Identify which cell holds the provided text, then report its [X, Y] central coordinate. 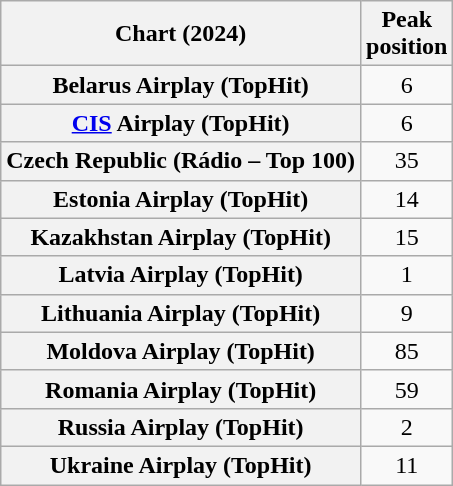
Romania Airplay (TopHit) [181, 389]
14 [407, 199]
Latvia Airplay (TopHit) [181, 275]
Ukraine Airplay (TopHit) [181, 465]
Peakposition [407, 34]
Russia Airplay (TopHit) [181, 427]
35 [407, 161]
Moldova Airplay (TopHit) [181, 351]
15 [407, 237]
Belarus Airplay (TopHit) [181, 85]
Kazakhstan Airplay (TopHit) [181, 237]
9 [407, 313]
11 [407, 465]
Estonia Airplay (TopHit) [181, 199]
1 [407, 275]
59 [407, 389]
Chart (2024) [181, 34]
2 [407, 427]
CIS Airplay (TopHit) [181, 123]
Czech Republic (Rádio – Top 100) [181, 161]
85 [407, 351]
Lithuania Airplay (TopHit) [181, 313]
